Find where the given text appears and provide that cell's center as [X, Y] coordinate. 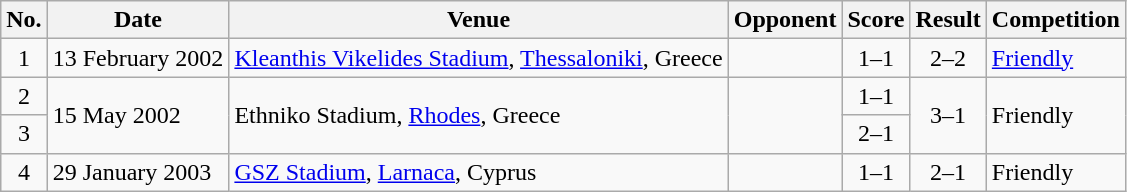
Opponent [785, 20]
3–1 [948, 115]
Venue [478, 20]
15 May 2002 [138, 115]
13 February 2002 [138, 58]
Result [948, 20]
2–2 [948, 58]
No. [24, 20]
Score [876, 20]
Competition [1056, 20]
Ethniko Stadium, Rhodes, Greece [478, 115]
3 [24, 134]
GSZ Stadium, Larnaca, Cyprus [478, 172]
1 [24, 58]
Date [138, 20]
Kleanthis Vikelides Stadium, Thessaloniki, Greece [478, 58]
4 [24, 172]
29 January 2003 [138, 172]
2 [24, 96]
